Detect which cell encompasses the target text, then output its (x, y) center coordinate. 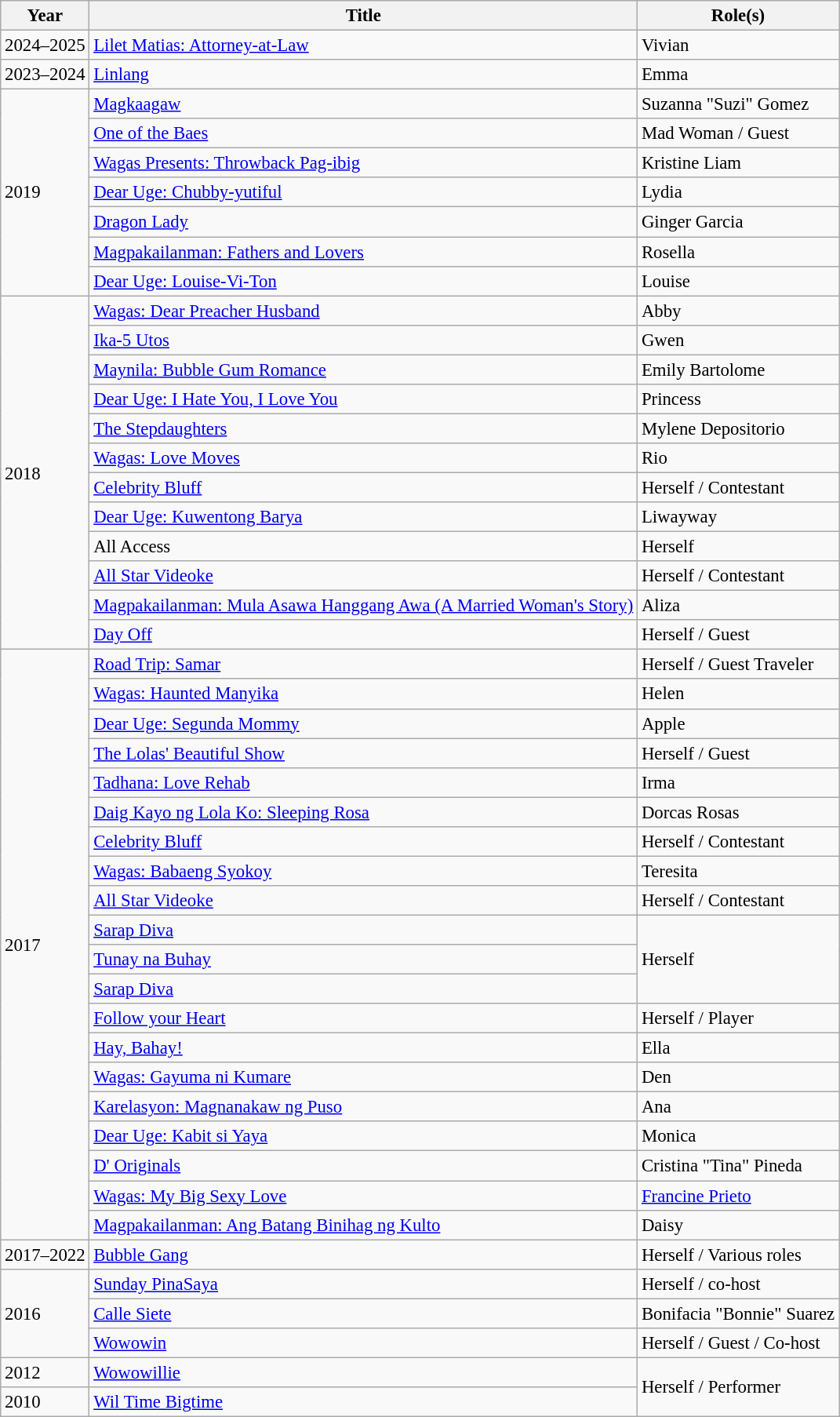
Role(s) (739, 16)
2023–2024 (45, 75)
Wowowillie (364, 1372)
2017 (45, 945)
Ika-5 Utos (364, 340)
Rio (739, 458)
Monica (739, 1137)
Dear Uge: Segunda Mommy (364, 723)
Wagas: Gayuma ni Kumare (364, 1077)
2012 (45, 1372)
Princess (739, 399)
Mylene Depositorio (739, 428)
Follow your Heart (364, 1018)
Dorcas Rosas (739, 812)
Calle Siete (364, 1313)
Wagas: Babaeng Syokoy (364, 871)
Magpakailanman: Ang Batang Binihag ng Kulto (364, 1225)
Vivian (739, 46)
Bonifacia "Bonnie" Suarez (739, 1313)
One of the Baes (364, 133)
2016 (45, 1313)
Cristina "Tina" Pineda (739, 1166)
Wagas: My Big Sexy Love (364, 1196)
Apple (739, 723)
Wagas: Love Moves (364, 458)
Daig Kayo ng Lola Ko: Sleeping Rosa (364, 812)
Herself / Guest / Co-host (739, 1343)
Dear Uge: Chubby-yutiful (364, 192)
2017–2022 (45, 1255)
Karelasyon: Magnanakaw ng Puso (364, 1107)
2024–2025 (45, 46)
Aliza (739, 606)
2018 (45, 472)
Herself / co-host (739, 1284)
Dragon Lady (364, 222)
Gwen (739, 340)
Herself / Performer (739, 1387)
2010 (45, 1402)
Year (45, 16)
Emma (739, 75)
Herself / Guest Traveler (739, 665)
Day Off (364, 635)
Dear Uge: Louise-Vi-Ton (364, 281)
Wagas: Dear Preacher Husband (364, 311)
Suzanna "Suzi" Gomez (739, 104)
Bubble Gang (364, 1255)
Ginger Garcia (739, 222)
The Stepdaughters (364, 428)
2019 (45, 193)
All Access (364, 547)
Herself / Various roles (739, 1255)
Wagas Presents: Throwback Pag-ibig (364, 163)
Daisy (739, 1225)
Maynila: Bubble Gum Romance (364, 370)
D' Originals (364, 1166)
Herself / Player (739, 1018)
Irma (739, 782)
Lydia (739, 192)
Magpakailanman: Fathers and Lovers (364, 252)
Tadhana: Love Rehab (364, 782)
Magpakailanman: Mula Asawa Hanggang Awa (A Married Woman's Story) (364, 606)
Dear Uge: I Hate You, I Love You (364, 399)
Francine Prieto (739, 1196)
Lilet Matias: Attorney-at-Law (364, 46)
Teresita (739, 871)
Title (364, 16)
Ana (739, 1107)
Abby (739, 311)
Dear Uge: Kabit si Yaya (364, 1137)
Hay, Bahay! (364, 1048)
Road Trip: Samar (364, 665)
Tunay na Buhay (364, 960)
The Lolas' Beautiful Show (364, 753)
Wowowin (364, 1343)
Den (739, 1077)
Linlang (364, 75)
Wil Time Bigtime (364, 1402)
Kristine Liam (739, 163)
Louise (739, 281)
Liwayway (739, 517)
Rosella (739, 252)
Helen (739, 694)
Sunday PinaSaya (364, 1284)
Emily Bartolome (739, 370)
Magkaagaw (364, 104)
Dear Uge: Kuwentong Barya (364, 517)
Wagas: Haunted Manyika (364, 694)
Mad Woman / Guest (739, 133)
Ella (739, 1048)
